Determine the [X, Y] coordinate at the center of the cell enclosing the given text.  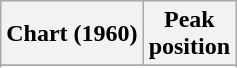
Chart (1960) [72, 34]
Peak position [189, 34]
